Capture the cell that displays the provided text and extract its (x, y) central coordinate. 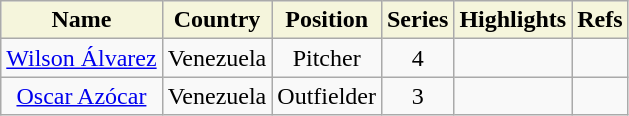
Country (217, 20)
Series (417, 20)
Pitcher (327, 58)
Wilson Álvarez (82, 58)
Highlights (513, 20)
Refs (600, 20)
Name (82, 20)
Oscar Azócar (82, 96)
4 (417, 58)
Position (327, 20)
Outfielder (327, 96)
3 (417, 96)
